Search for the cell housing the specified text and yield its (X, Y) center coordinate. 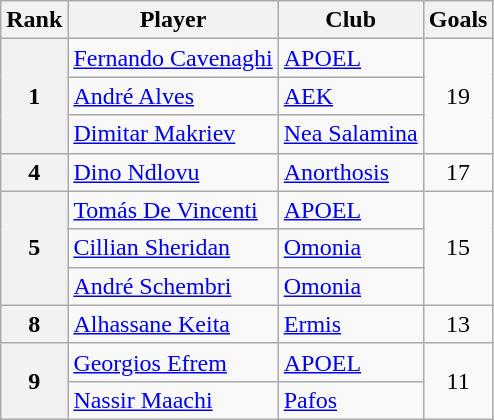
Anorthosis (350, 172)
17 (458, 172)
Dimitar Makriev (173, 134)
Tomás De Vincenti (173, 210)
1 (34, 96)
Ermis (350, 324)
Cillian Sheridan (173, 248)
Club (350, 20)
13 (458, 324)
Nassir Maachi (173, 400)
5 (34, 248)
André Alves (173, 96)
Alhassane Keita (173, 324)
Pafos (350, 400)
11 (458, 381)
Nea Salamina (350, 134)
19 (458, 96)
4 (34, 172)
Fernando Cavenaghi (173, 58)
André Schembri (173, 286)
AEK (350, 96)
Rank (34, 20)
Player (173, 20)
8 (34, 324)
9 (34, 381)
Goals (458, 20)
15 (458, 248)
Dino Ndlovu (173, 172)
Georgios Efrem (173, 362)
